Output the [X, Y] coordinate of the center of the cell containing the given text.  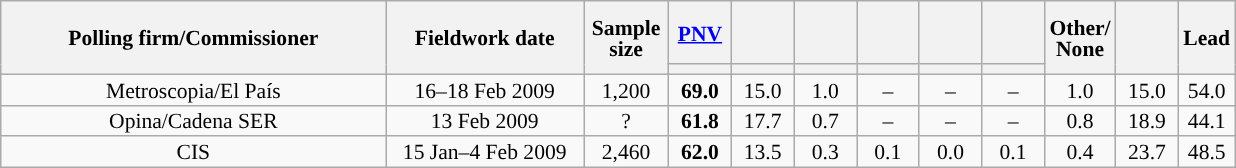
0.4 [1080, 152]
Fieldwork date [485, 38]
17.7 [762, 120]
0.3 [826, 152]
Polling firm/Commissioner [194, 38]
69.0 [700, 90]
Other/None [1080, 38]
Metroscopia/El País [194, 90]
44.1 [1206, 120]
0.0 [950, 152]
15 Jan–4 Feb 2009 [485, 152]
62.0 [700, 152]
0.8 [1080, 120]
13 Feb 2009 [485, 120]
CIS [194, 152]
13.5 [762, 152]
Opina/Cadena SER [194, 120]
48.5 [1206, 152]
23.7 [1148, 152]
2,460 [626, 152]
? [626, 120]
54.0 [1206, 90]
16–18 Feb 2009 [485, 90]
18.9 [1148, 120]
0.7 [826, 120]
61.8 [700, 120]
Lead [1206, 38]
PNV [700, 32]
Sample size [626, 38]
1,200 [626, 90]
